Output the [X, Y] coordinate of the center of the cell containing the given text.  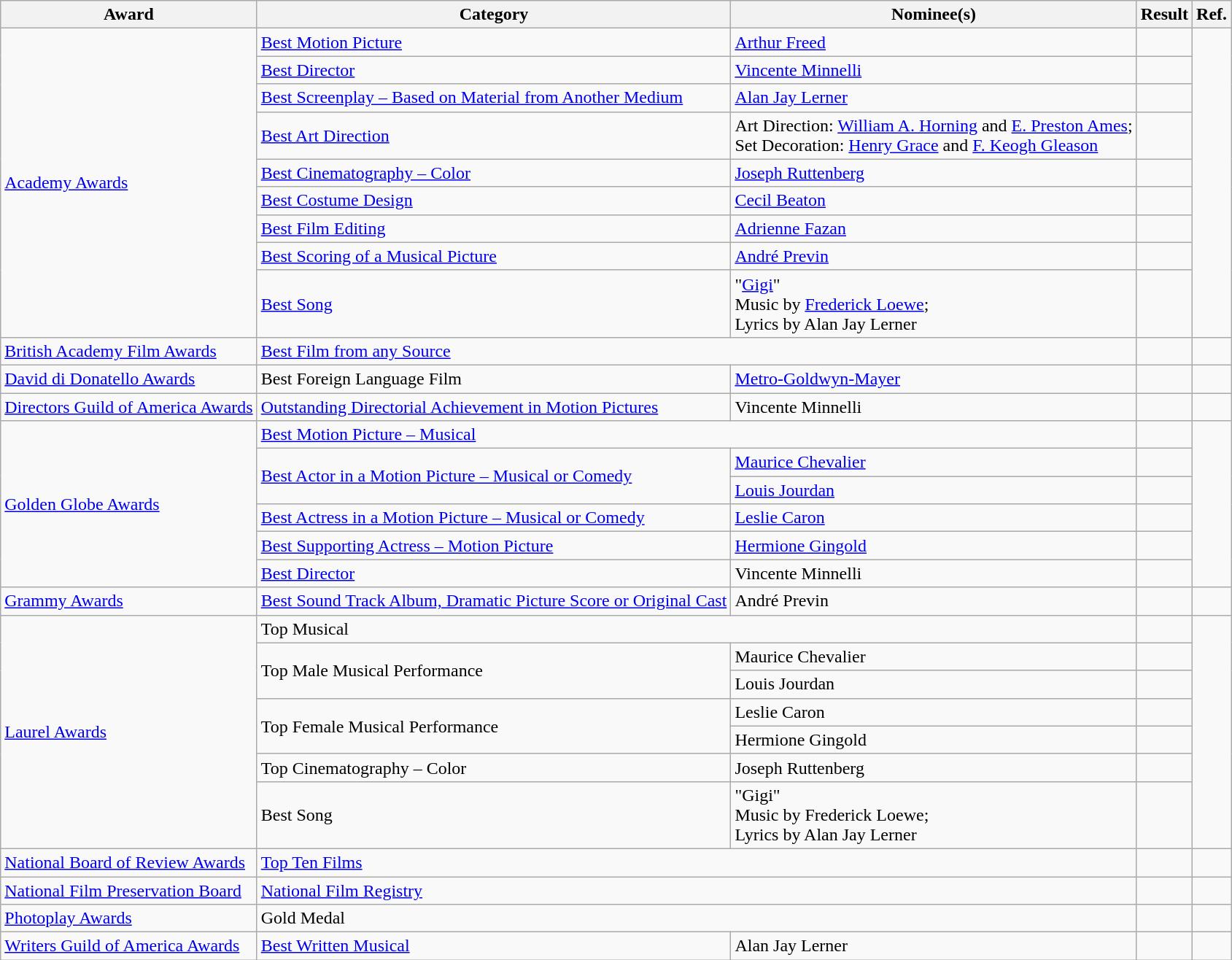
David di Donatello Awards [128, 379]
Photoplay Awards [128, 918]
Laurel Awards [128, 732]
Best Written Musical [494, 946]
Outstanding Directorial Achievement in Motion Pictures [494, 406]
Best Motion Picture – Musical [697, 435]
National Film Preservation Board [128, 891]
Cecil Beaton [934, 201]
Golden Globe Awards [128, 504]
National Film Registry [697, 891]
Top Male Musical Performance [494, 670]
Writers Guild of America Awards [128, 946]
Ref. [1212, 15]
Arthur Freed [934, 42]
Best Motion Picture [494, 42]
Result [1164, 15]
Category [494, 15]
Grammy Awards [128, 601]
Best Scoring of a Musical Picture [494, 256]
Best Cinematography – Color [494, 173]
Top Ten Films [697, 862]
Gold Medal [697, 918]
Adrienne Fazan [934, 228]
Best Art Direction [494, 136]
National Board of Review Awards [128, 862]
Best Actor in a Motion Picture – Musical or Comedy [494, 476]
Award [128, 15]
Best Supporting Actress – Motion Picture [494, 546]
Top Cinematography – Color [494, 767]
Best Screenplay – Based on Material from Another Medium [494, 98]
Best Foreign Language Film [494, 379]
Best Sound Track Album, Dramatic Picture Score or Original Cast [494, 601]
Best Costume Design [494, 201]
Directors Guild of America Awards [128, 406]
Metro-Goldwyn-Mayer [934, 379]
Art Direction: William A. Horning and E. Preston Ames; Set Decoration: Henry Grace and F. Keogh Gleason [934, 136]
Top Female Musical Performance [494, 726]
Best Film Editing [494, 228]
British Academy Film Awards [128, 351]
Nominee(s) [934, 15]
Academy Awards [128, 183]
Top Musical [697, 629]
Best Actress in a Motion Picture – Musical or Comedy [494, 518]
Best Film from any Source [697, 351]
